From the cell containing the given text, extract its center point as (X, Y) coordinate. 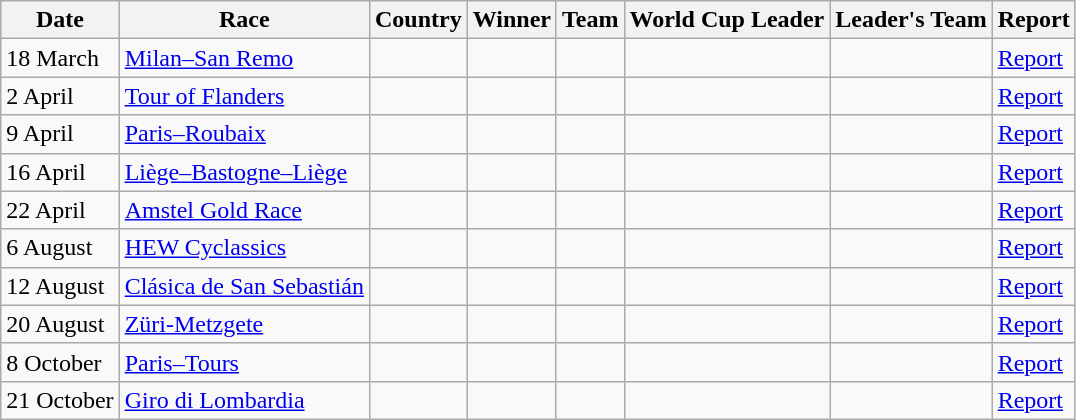
Clásica de San Sebastián (244, 286)
22 April (60, 210)
8 October (60, 362)
World Cup Leader (727, 20)
Race (244, 20)
6 August (60, 248)
Liège–Bastogne–Liège (244, 172)
2 April (60, 96)
Tour of Flanders (244, 96)
18 March (60, 58)
Team (590, 20)
Paris–Tours (244, 362)
20 August (60, 324)
Leader's Team (911, 20)
Paris–Roubaix (244, 134)
Giro di Lombardia (244, 400)
Country (418, 20)
Date (60, 20)
HEW Cyclassics (244, 248)
Winner (512, 20)
21 October (60, 400)
9 April (60, 134)
Milan–San Remo (244, 58)
12 August (60, 286)
Züri-Metzgete (244, 324)
Amstel Gold Race (244, 210)
16 April (60, 172)
